Pinpoint the cell where the given text exists, returning its (X, Y) midpoint coordinate. 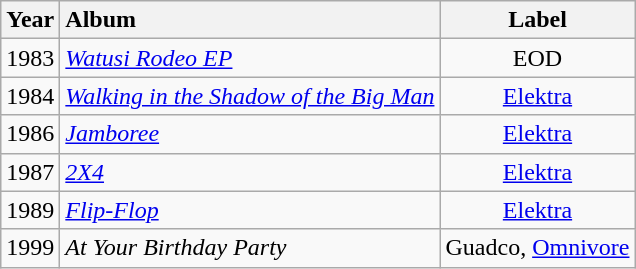
1984 (30, 96)
Watusi Rodeo EP (250, 58)
Guadco, Omnivore (538, 248)
Jamboree (250, 134)
At Your Birthday Party (250, 248)
Year (30, 20)
1989 (30, 210)
1986 (30, 134)
1999 (30, 248)
1987 (30, 172)
Label (538, 20)
Album (250, 20)
2X4 (250, 172)
Walking in the Shadow of the Big Man (250, 96)
1983 (30, 58)
EOD (538, 58)
Flip-Flop (250, 210)
